Return (X, Y) of the center of cell containing provided text 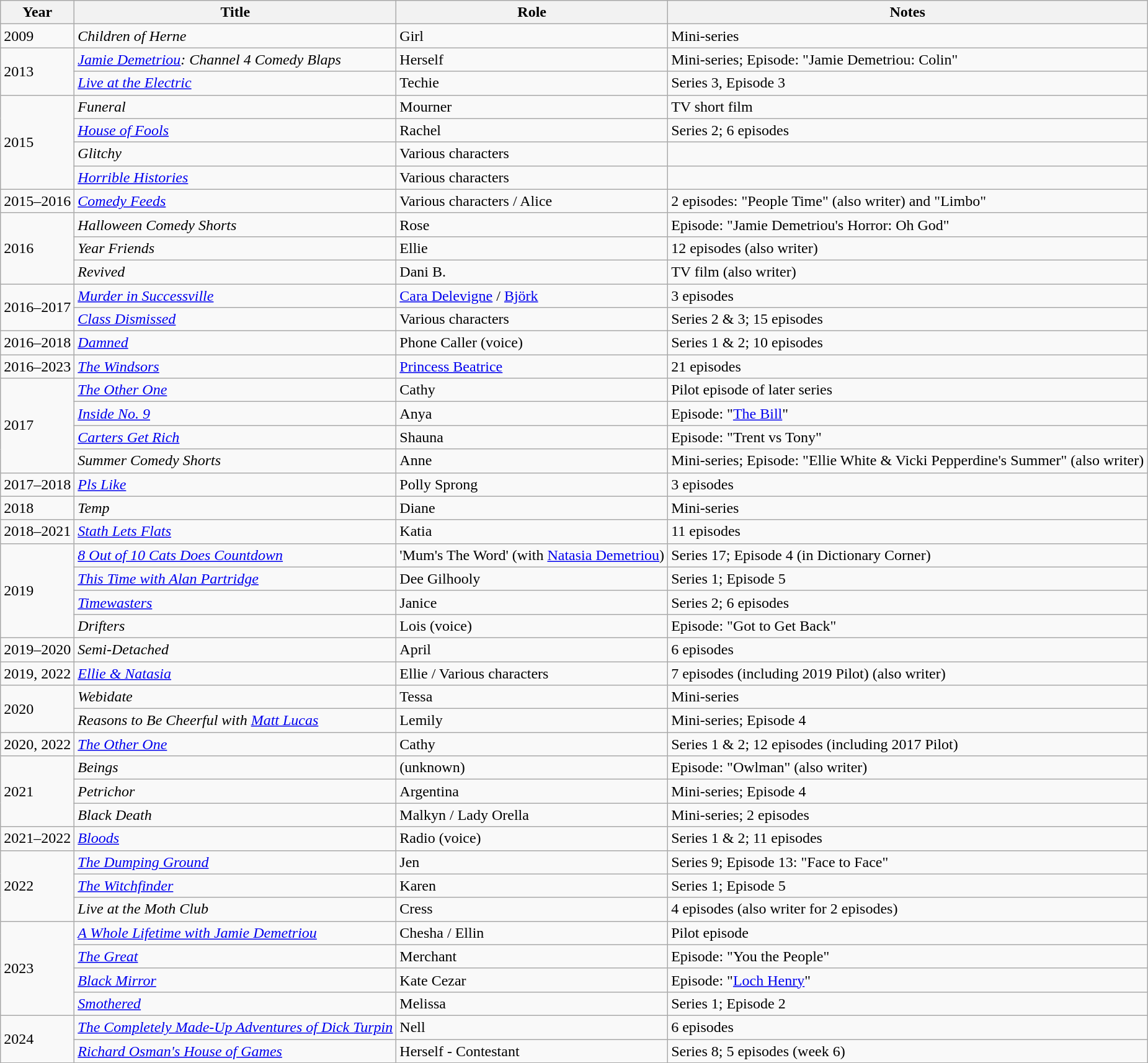
Karen (532, 886)
Revived (236, 272)
Timewasters (236, 602)
Series 1 & 2; 11 episodes (908, 838)
TV short film (908, 107)
2019–2020 (37, 649)
Cress (532, 909)
Year Friends (236, 248)
The Witchfinder (236, 886)
Series 9; Episode 13: "Face to Face" (908, 862)
Diane (532, 508)
Lois (voice) (532, 626)
Bloods (236, 838)
2009 (37, 36)
2016 (37, 248)
Cara Delevigne / Björk (532, 296)
2017–2018 (37, 484)
Comedy Feeds (236, 201)
Series 1; Episode 2 (908, 1003)
Shauna (532, 437)
Murder in Successville (236, 296)
The Completely Made-Up Adventures of Dick Turpin (236, 1027)
Anne (532, 461)
Temp (236, 508)
A Whole Lifetime with Jamie Demetriou (236, 933)
4 episodes (also writer for 2 episodes) (908, 909)
Nell (532, 1027)
Funeral (236, 107)
7 episodes (including 2019 Pilot) (also writer) (908, 673)
2022 (37, 886)
2021–2022 (37, 838)
2018 (37, 508)
April (532, 649)
Episode: "The Bill" (908, 414)
'Mum's The Word' (with Natasia Demetriou) (532, 555)
(unknown) (532, 768)
Beings (236, 768)
21 episodes (908, 367)
Semi-Detached (236, 649)
Mini-series; 2 episodes (908, 815)
2024 (37, 1039)
Series 3, Episode 3 (908, 83)
Title (236, 12)
Herself (532, 60)
Mini-series; Episode: "Jamie Demetriou: Colin" (908, 60)
The Dumping Ground (236, 862)
Episode: "Owlman" (also writer) (908, 768)
Ellie / Various characters (532, 673)
Pilot episode (908, 933)
Notes (908, 12)
Rose (532, 225)
8 Out of 10 Cats Does Countdown (236, 555)
Malkyn / Lady Orella (532, 815)
Episode: "Loch Henry" (908, 980)
Ellie (532, 248)
2019 (37, 590)
2015–2016 (37, 201)
Polly Sprong (532, 484)
2015 (37, 142)
Girl (532, 36)
Class Dismissed (236, 319)
Drifters (236, 626)
Summer Comedy Shorts (236, 461)
Series 2 & 3; 15 episodes (908, 319)
Webidate (236, 697)
Damned (236, 343)
Pilot episode of later series (908, 390)
Series 1 & 2; 10 episodes (908, 343)
Phone Caller (voice) (532, 343)
Horrible Histories (236, 177)
Reasons to Be Cheerful with Matt Lucas (236, 721)
This Time with Alan Partridge (236, 579)
Mourner (532, 107)
Year (37, 12)
Dani B. (532, 272)
Janice (532, 602)
2017 (37, 425)
Rachel (532, 130)
Glitchy (236, 154)
Inside No. 9 (236, 414)
Kate Cezar (532, 980)
Black Mirror (236, 980)
Richard Osman's House of Games (236, 1051)
Jen (532, 862)
2023 (37, 968)
Children of Herne (236, 36)
Merchant (532, 956)
Radio (voice) (532, 838)
Live at the Moth Club (236, 909)
The Great (236, 956)
Chesha / Ellin (532, 933)
Herself - Contestant (532, 1051)
Role (532, 12)
Stath Lets Flats (236, 531)
2020 (37, 709)
The Windsors (236, 367)
Dee Gilhooly (532, 579)
2019, 2022 (37, 673)
Jamie Demetriou: Channel 4 Comedy Blaps (236, 60)
Smothered (236, 1003)
Princess Beatrice (532, 367)
Ellie & Natasia (236, 673)
Petrichor (236, 791)
2013 (37, 71)
Black Death (236, 815)
2021 (37, 791)
Melissa (532, 1003)
Argentina (532, 791)
Episode: "Trent vs Tony" (908, 437)
Tessa (532, 697)
Episode: "Jamie Demetriou's Horror: Oh God" (908, 225)
2016–2023 (37, 367)
12 episodes (also writer) (908, 248)
2016–2017 (37, 308)
2016–2018 (37, 343)
TV film (also writer) (908, 272)
Episode: "Got to Get Back" (908, 626)
Katia (532, 531)
2020, 2022 (37, 744)
Halloween Comedy Shorts (236, 225)
Anya (532, 414)
2 episodes: "People Time" (also writer) and "Limbo" (908, 201)
House of Fools (236, 130)
2018–2021 (37, 531)
Mini-series; Episode: "Ellie White & Vicki Pepperdine's Summer" (also writer) (908, 461)
11 episodes (908, 531)
Series 8; 5 episodes (week 6) (908, 1051)
Techie (532, 83)
Pls Like (236, 484)
Series 17; Episode 4 (in Dictionary Corner) (908, 555)
Various characters / Alice (532, 201)
Lemily (532, 721)
Series 1 & 2; 12 episodes (including 2017 Pilot) (908, 744)
Episode: "You the People" (908, 956)
Carters Get Rich (236, 437)
Live at the Electric (236, 83)
